Scan for the cell matching the given text and deliver its (x, y) coordinate at center. 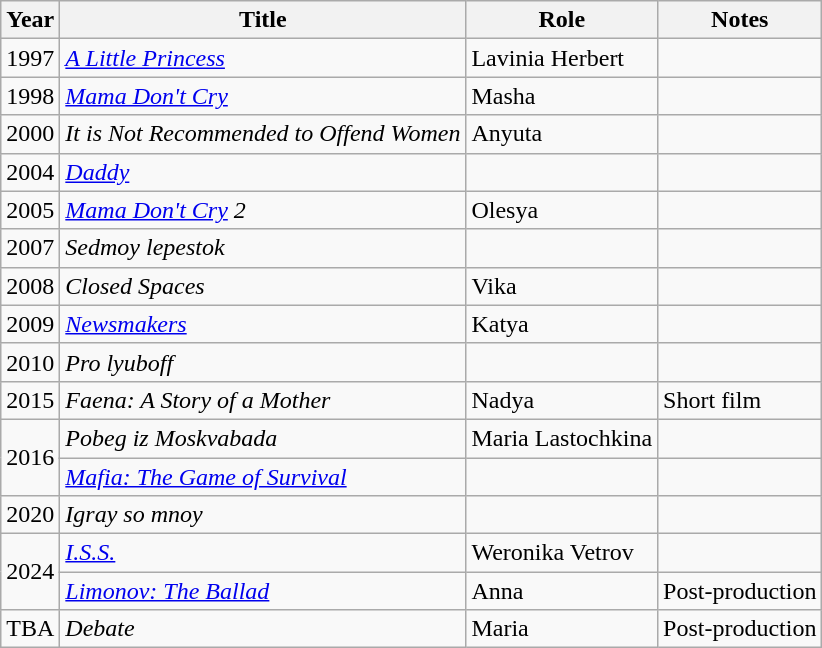
Mafia: The Game of Survival (263, 477)
Mama Don't Cry 2 (263, 210)
2004 (30, 172)
It is Not Recommended to Offend Women (263, 134)
Title (263, 20)
TBA (30, 629)
2024 (30, 572)
Weronika Vetrov (562, 553)
Sedmoy lepestok (263, 248)
Vika (562, 286)
Igray so mnoy (263, 515)
A Little Princess (263, 58)
Limonov: The Ballad (263, 591)
Maria Lastochkina (562, 438)
2010 (30, 362)
Anyuta (562, 134)
Lavinia Herbert (562, 58)
Pro lyuboff (263, 362)
2020 (30, 515)
Faena: A Story of a Mother (263, 400)
Katya (562, 324)
2000 (30, 134)
Debate (263, 629)
Role (562, 20)
Mama Don't Cry (263, 96)
Newsmakers (263, 324)
Year (30, 20)
2008 (30, 286)
2015 (30, 400)
Daddy (263, 172)
Masha (562, 96)
Maria (562, 629)
1997 (30, 58)
2007 (30, 248)
Pobeg iz Moskvabada (263, 438)
1998 (30, 96)
2005 (30, 210)
2009 (30, 324)
I.S.S. (263, 553)
Nadya (562, 400)
Anna (562, 591)
Closed Spaces (263, 286)
Short film (740, 400)
2016 (30, 457)
Notes (740, 20)
Olesya (562, 210)
